Return [X, Y] of the center of cell containing provided text 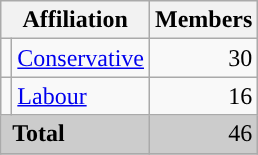
46 [204, 134]
Labour [81, 96]
30 [204, 58]
16 [204, 96]
Members [204, 20]
Affiliation [76, 20]
Total [76, 134]
Conservative [81, 58]
